From the cell containing the given text, extract its center point as (x, y) coordinate. 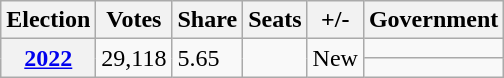
Government (433, 20)
New (335, 58)
29,118 (134, 58)
5.65 (208, 58)
2022 (48, 58)
Seats (275, 20)
Votes (134, 20)
Election (48, 20)
+/- (335, 20)
Share (208, 20)
